Return (x, y) of the center of cell containing provided text 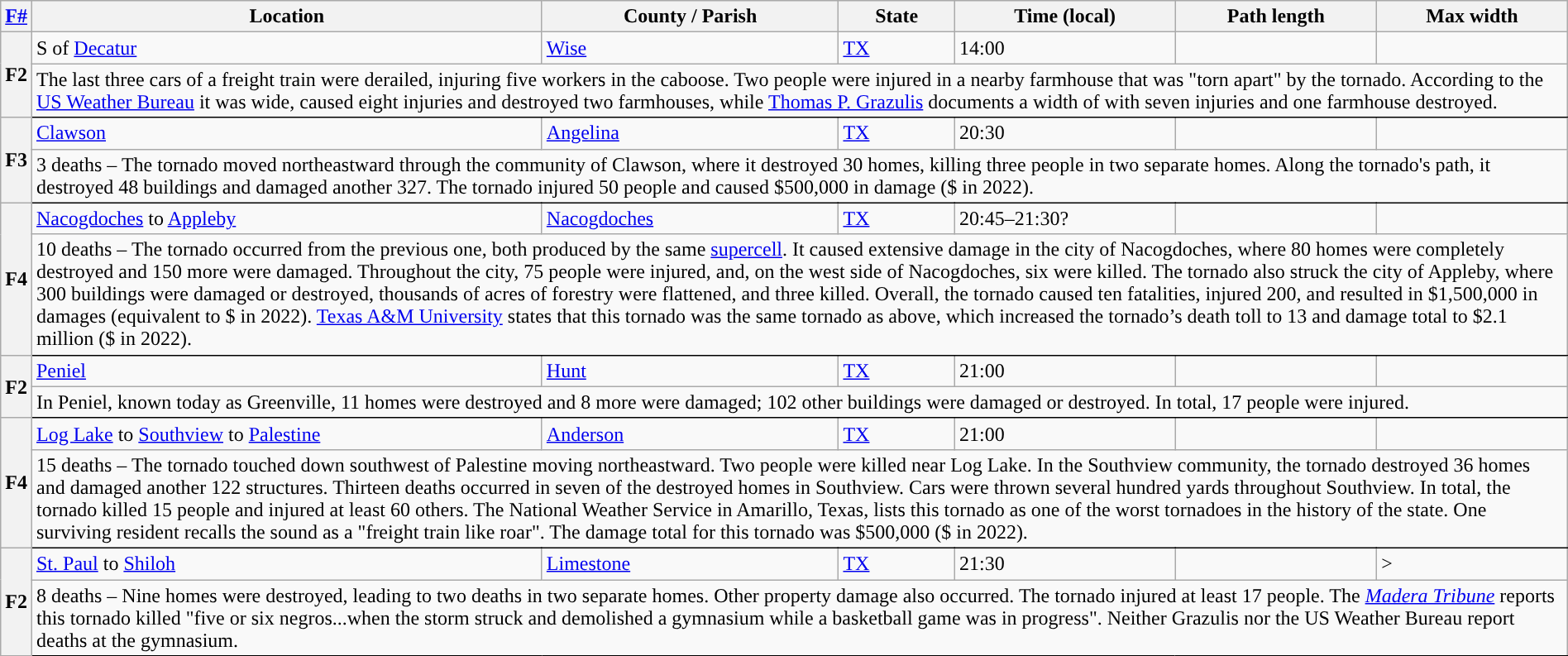
Wise (690, 48)
St. Paul to Shiloh (286, 563)
Hunt (690, 371)
S of Decatur (286, 48)
Limestone (690, 563)
21:30 (1065, 563)
20:45–21:30? (1065, 218)
20:30 (1065, 133)
> (1472, 563)
F3 (17, 160)
Time (local) (1065, 17)
County / Parish (690, 17)
State (896, 17)
Location (286, 17)
14:00 (1065, 48)
Path length (1276, 17)
Max width (1472, 17)
Nacogdoches (690, 218)
Clawson (286, 133)
F# (17, 17)
Peniel (286, 371)
Log Lake to Southview to Palestine (286, 433)
Anderson (690, 433)
Angelina (690, 133)
Nacogdoches to Appleby (286, 218)
